Detect which cell encompasses the target text, then output its [x, y] center coordinate. 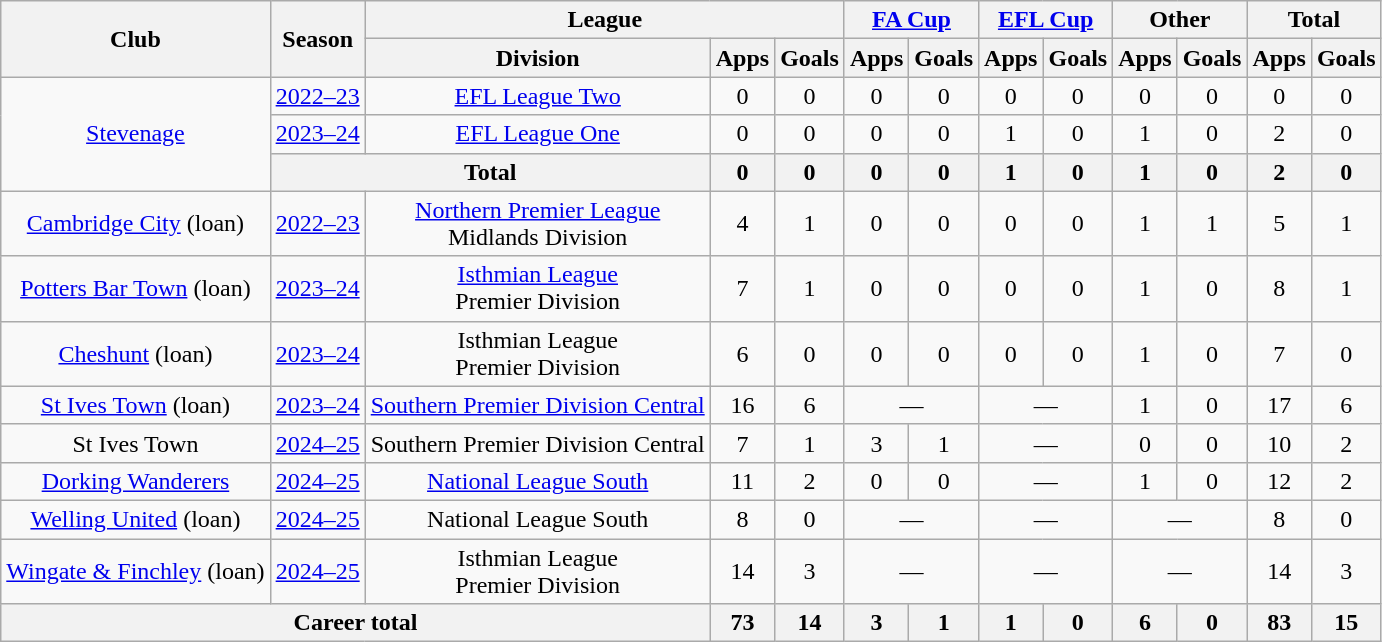
Season [318, 39]
Northern Premier LeagueMidlands Division [538, 224]
Cambridge City (loan) [136, 224]
83 [1279, 623]
Potters Bar Town (loan) [136, 288]
5 [1279, 224]
Division [538, 58]
73 [742, 623]
St Ives Town (loan) [136, 405]
12 [1279, 481]
Cheshunt (loan) [136, 354]
16 [742, 405]
EFL Cup [1046, 20]
Other [1180, 20]
Wingate & Finchley (loan) [136, 570]
17 [1279, 405]
Stevenage [136, 134]
EFL League Two [538, 96]
15 [1346, 623]
St Ives Town [136, 443]
Career total [356, 623]
4 [742, 224]
10 [1279, 443]
FA Cup [911, 20]
EFL League One [538, 134]
Club [136, 39]
Dorking Wanderers [136, 481]
11 [742, 481]
League [604, 20]
Welling United (loan) [136, 519]
